Find where the given text appears and provide that cell's center as (X, Y) coordinate. 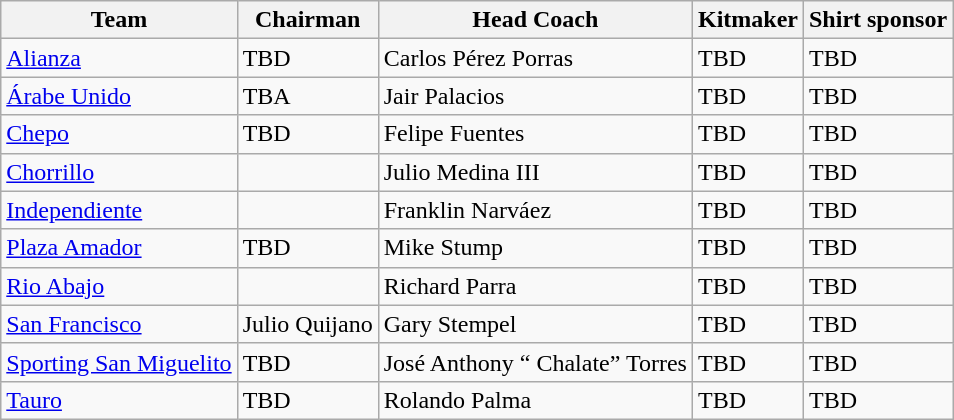
Head Coach (535, 20)
Felipe Fuentes (535, 134)
Chepo (119, 134)
Plaza Amador (119, 248)
Gary Stempel (535, 324)
Franklin Narváez (535, 210)
Alianza (119, 58)
Rolando Palma (535, 400)
San Francisco (119, 324)
Kitmaker (748, 20)
Chorrillo (119, 172)
Tauro (119, 400)
Team (119, 20)
Chairman (308, 20)
Árabe Unido (119, 96)
Richard Parra (535, 286)
Independiente (119, 210)
Mike Stump (535, 248)
Jair Palacios (535, 96)
Carlos Pérez Porras (535, 58)
Julio Quijano (308, 324)
José Anthony “ Chalate” Torres (535, 362)
Rio Abajo (119, 286)
TBA (308, 96)
Sporting San Miguelito (119, 362)
Shirt sponsor (878, 20)
Julio Medina III (535, 172)
